Find where the given text appears and provide that cell's center as (x, y) coordinate. 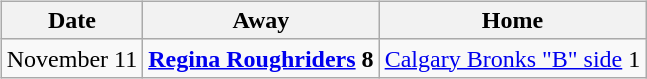
Date (72, 20)
Away (261, 20)
November 11 (72, 58)
Regina Roughriders 8 (261, 58)
Calgary Bronks "B" side 1 (512, 58)
Home (512, 20)
